Determine the [x, y] coordinate at the center of the cell enclosing the given text.  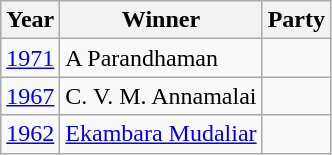
1962 [30, 134]
1971 [30, 58]
C. V. M. Annamalai [161, 96]
Party [296, 20]
1967 [30, 96]
A Parandhaman [161, 58]
Winner [161, 20]
Year [30, 20]
Ekambara Mudaliar [161, 134]
